Capture the cell that displays the provided text and extract its [X, Y] central coordinate. 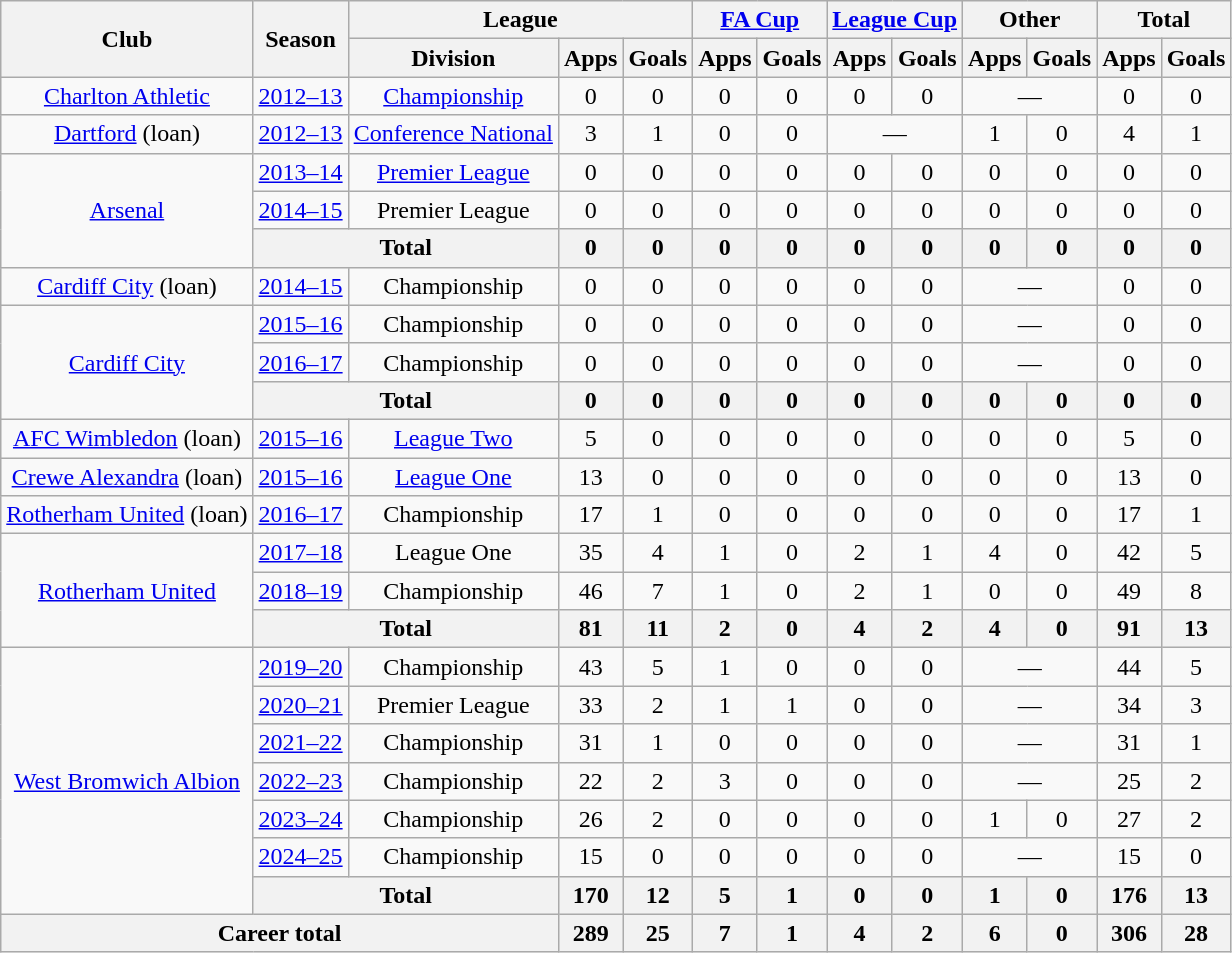
6 [995, 933]
West Bromwich Albion [127, 781]
176 [1129, 895]
34 [1129, 705]
Division [453, 58]
AFC Wimbledon (loan) [127, 438]
8 [1196, 591]
11 [658, 629]
Crewe Alexandra (loan) [127, 477]
33 [590, 705]
Club [127, 39]
Season [300, 39]
League Cup [895, 20]
28 [1196, 933]
2021–22 [300, 743]
Dartford (loan) [127, 134]
Rotherham United (loan) [127, 515]
2020–21 [300, 705]
Cardiff City [127, 362]
League Two [453, 438]
2013–14 [300, 172]
12 [658, 895]
43 [590, 667]
2017–18 [300, 553]
Conference National [453, 134]
44 [1129, 667]
Career total [280, 933]
League [520, 20]
81 [590, 629]
Cardiff City (loan) [127, 286]
289 [590, 933]
306 [1129, 933]
35 [590, 553]
2024–25 [300, 857]
FA Cup [760, 20]
2018–19 [300, 591]
42 [1129, 553]
27 [1129, 819]
91 [1129, 629]
26 [590, 819]
22 [590, 781]
2019–20 [300, 667]
46 [590, 591]
2023–24 [300, 819]
Rotherham United [127, 591]
Other [1030, 20]
170 [590, 895]
2022–23 [300, 781]
Charlton Athletic [127, 96]
Arsenal [127, 210]
49 [1129, 591]
